For the text-containing cell, return its midpoint in [x, y] coordinate format. 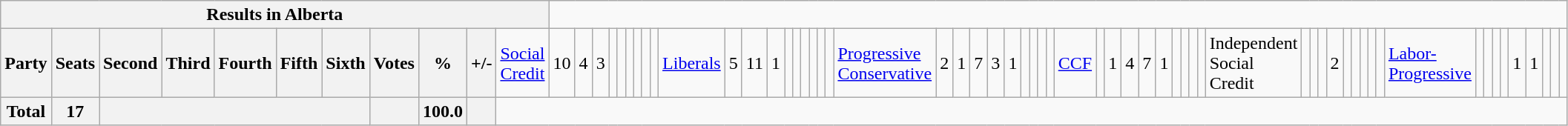
5 [733, 63]
11 [754, 63]
Third [188, 63]
% [442, 63]
Labor-Progressive [1430, 63]
CCF [1075, 63]
Sixth [346, 63]
Fourth [245, 63]
Independent Social Credit [1254, 63]
17 [75, 111]
Second [131, 63]
Party [26, 63]
Progressive Conservative [885, 63]
Social Credit [522, 63]
Results in Alberta [274, 15]
10 [562, 63]
+/- [482, 63]
Total [26, 111]
Seats [75, 63]
Votes [394, 63]
Liberals [692, 63]
Fifth [299, 63]
100.0 [442, 111]
